From the cell containing the given text, extract its center point as (X, Y) coordinate. 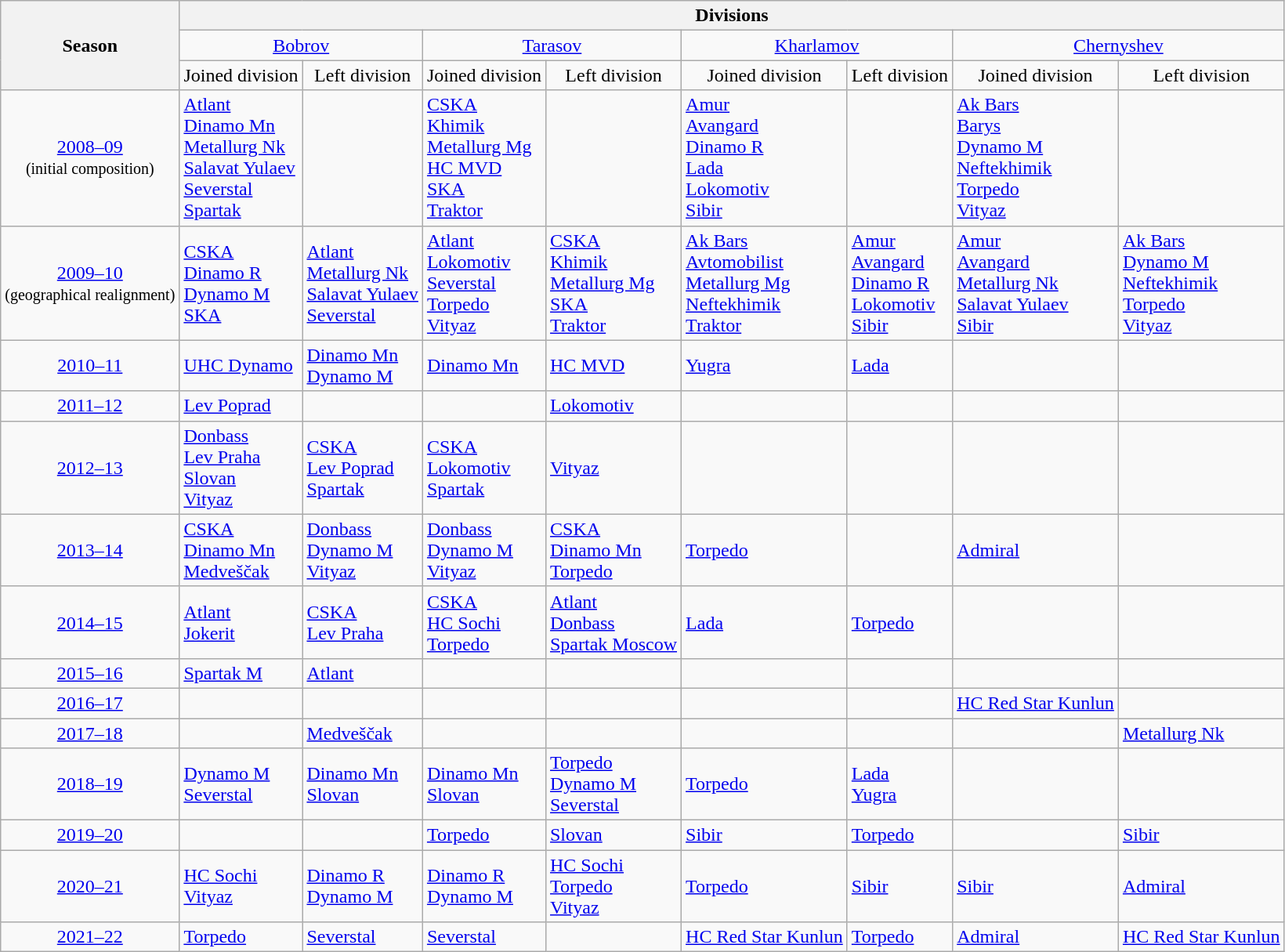
HC Sochi Vityaz (241, 886)
CSKA Dinamo R Dynamo M SKA (241, 283)
Ak Bars Barys Dynamo M Neftekhimik Torpedo Vityaz (1036, 158)
2013–14 (90, 550)
2018–19 (90, 784)
Ak Bars Avtomobilist Metallurg Mg Neftekhimik Traktor (765, 283)
Yugra (765, 365)
CSKA Lev Praha (362, 622)
CSKA Dinamo Mn Torpedo (613, 550)
Atlant Lokomotiv Severstal Torpedo Vityaz (484, 283)
CSKA Lev Poprad Spartak (362, 467)
Dinamo Mn (484, 365)
Spartak M (241, 673)
Amur Avangard Dinamo R Lada Lokomotiv Sibir (765, 158)
Donbass Lev Praha Slovan Vityaz (241, 467)
Dynamo M Severstal (241, 784)
2008–09(initial composition) (90, 158)
2012–13 (90, 467)
Slovan (613, 835)
2020–21 (90, 886)
Lokomotiv (613, 406)
Atlant Jokerit (241, 622)
Amur Avangard Metallurg Nk Salavat Yulaev Sibir (1036, 283)
2011–12 (90, 406)
2009–10(geographical realignment) (90, 283)
Lada Yugra (899, 784)
Medveščak (362, 733)
CSKA Khimik Metallurg Mg SKA Traktor (613, 283)
Torpedo Dynamo M Severstal (613, 784)
Lev Poprad (241, 406)
Tarasov (552, 45)
Atlant Metallurg Nk Salavat Yulaev Severstal (362, 283)
Ak Bars Dynamo M Neftekhimik Torpedo Vityaz (1201, 283)
Chernyshev (1119, 45)
Atlant Dinamo Mn Metallurg Nk Salavat Yulaev Severstal Spartak (241, 158)
CSKA Lokomotiv Spartak (484, 467)
Kharlamov (817, 45)
Atlant (362, 673)
CSKA Khimik Metallurg Mg HC MVD SKA Traktor (484, 158)
Bobrov (301, 45)
2021–22 (90, 937)
CSKA Dinamo Mn Medveščak (241, 550)
2016–17 (90, 703)
2014–15 (90, 622)
Amur Avangard Dinamo R Lokomotiv Sibir (899, 283)
Atlant Donbass Spartak Moscow (613, 622)
Divisions (732, 16)
2019–20 (90, 835)
UHC Dynamo (241, 365)
CSKA HC Sochi Torpedo (484, 622)
HC MVD (613, 365)
Season (90, 45)
Metallurg Nk (1201, 733)
HC Sochi Torpedo Vityaz (613, 886)
2017–18 (90, 733)
Vityaz (613, 467)
2010–11 (90, 365)
Dinamo Mn Dynamo M (362, 365)
2015–16 (90, 673)
